From the cell containing the given text, extract its center point as (X, Y) coordinate. 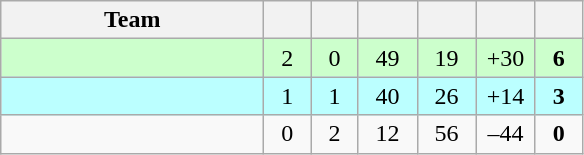
3 (558, 96)
49 (388, 58)
19 (446, 58)
26 (446, 96)
6 (558, 58)
Team (132, 20)
–44 (506, 134)
40 (388, 96)
56 (446, 134)
12 (388, 134)
+30 (506, 58)
+14 (506, 96)
